Output the [X, Y] coordinate of the center of the cell containing the given text.  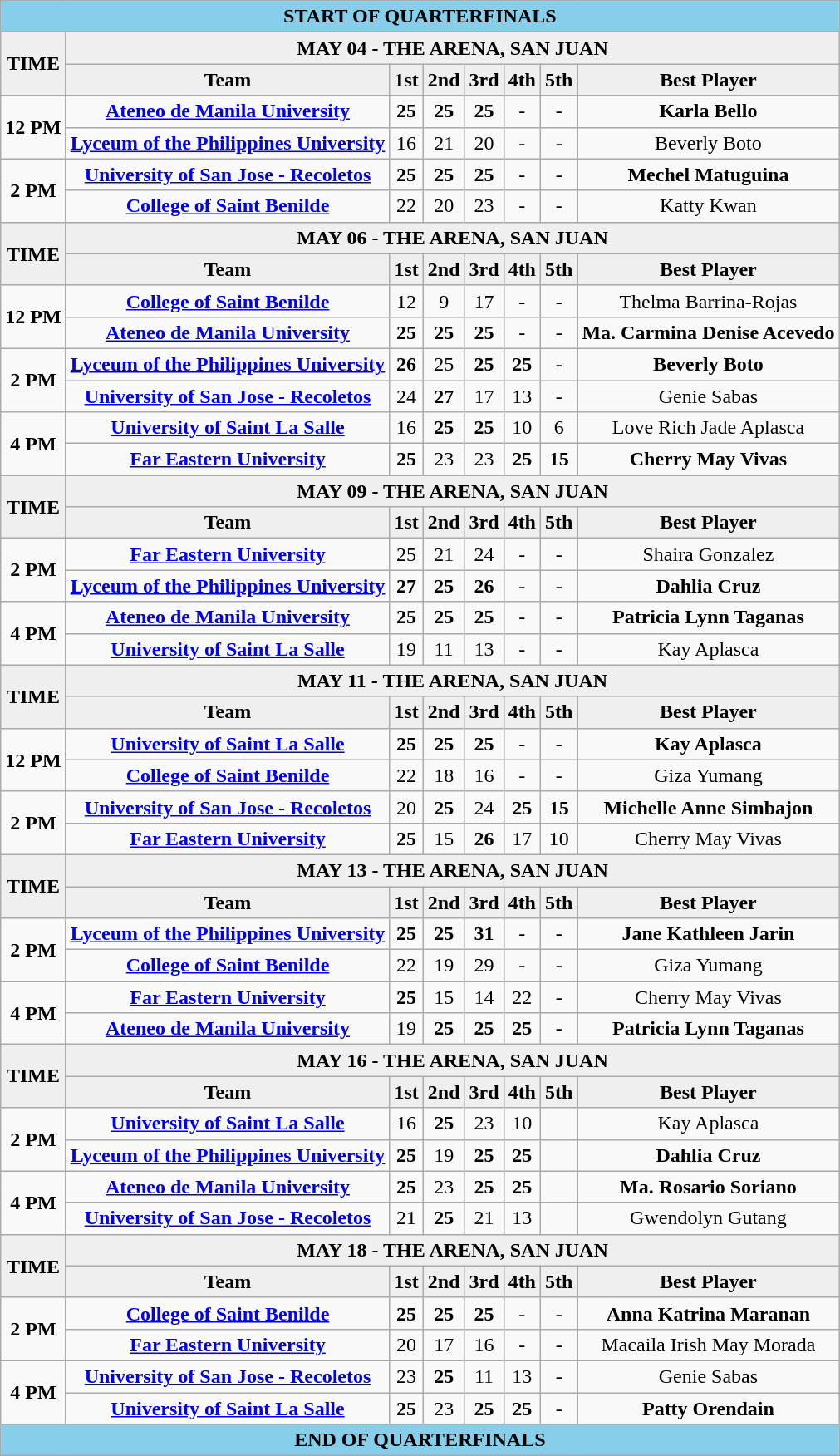
14 [484, 997]
18 [444, 775]
MAY 18 - THE ARENA, SAN JUAN [452, 1250]
Jane Kathleen Jarin [708, 934]
MAY 06 - THE ARENA, SAN JUAN [452, 238]
Thelma Barrina-Rojas [708, 301]
Katty Kwan [708, 206]
Ma. Rosario Soriano [708, 1187]
END OF QUARTERFINALS [420, 1440]
Macaila Irish May Morada [708, 1345]
31 [484, 934]
Karla Bello [708, 111]
Shaira Gonzalez [708, 554]
Anna Katrina Maranan [708, 1313]
Gwendolyn Gutang [708, 1218]
9 [444, 301]
Michelle Anne Simbajon [708, 807]
Patty Orendain [708, 1409]
12 [406, 301]
MAY 04 - THE ARENA, SAN JUAN [452, 48]
Ma. Carmina Denise Acevedo [708, 332]
Love Rich Jade Aplasca [708, 428]
MAY 11 - THE ARENA, SAN JUAN [452, 681]
MAY 13 - THE ARENA, SAN JUAN [452, 870]
6 [559, 428]
29 [484, 966]
Mechel Matuguina [708, 175]
START OF QUARTERFINALS [420, 17]
MAY 16 - THE ARENA, SAN JUAN [452, 1060]
MAY 09 - THE ARENA, SAN JUAN [452, 491]
